Provide the (x, y) coordinate of the cell's center where the given text is located.  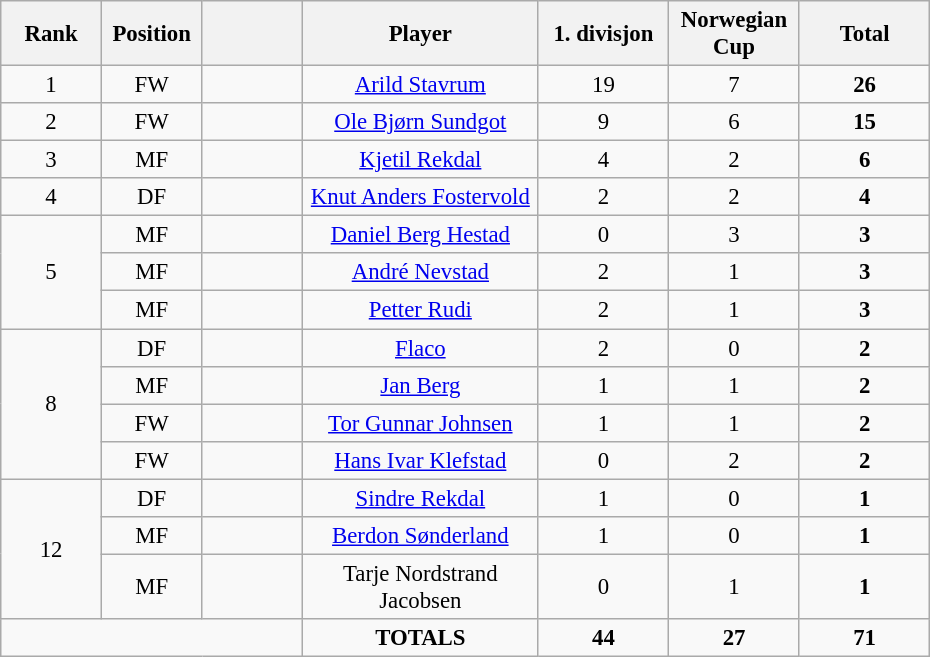
Tarje Nordstrand Jacobsen (421, 586)
Hans Ivar Klefstad (421, 460)
27 (734, 638)
Rank (52, 34)
Position (152, 34)
8 (52, 404)
Daniel Berg Hestad (421, 235)
Ole Bjørn Sundgot (421, 122)
André Nevstad (421, 273)
15 (864, 122)
12 (52, 549)
71 (864, 638)
Flaco (421, 348)
Petter Rudi (421, 310)
Total (864, 34)
44 (604, 638)
Jan Berg (421, 385)
5 (52, 272)
1. divisjon (604, 34)
Sindre Rekdal (421, 498)
7 (734, 85)
9 (604, 122)
26 (864, 85)
19 (604, 85)
Arild Stavrum (421, 85)
Player (421, 34)
Tor Gunnar Johnsen (421, 423)
Knut Anders Fostervold (421, 197)
TOTALS (421, 638)
Kjetil Rekdal (421, 160)
Berdon Sønderland (421, 536)
Norwegian Cup (734, 34)
